Return [X, Y] of the center of cell containing provided text 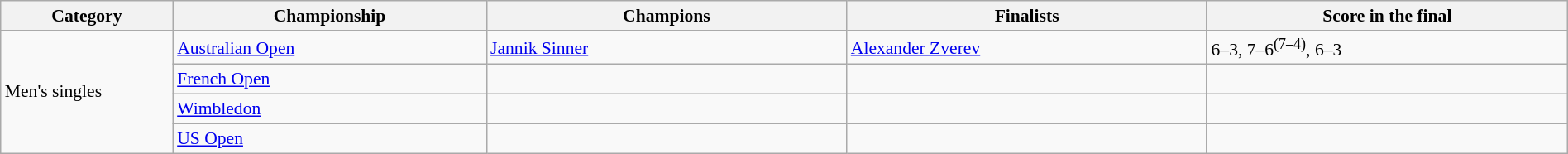
Finalists [1027, 16]
Championship [329, 16]
Wimbledon [329, 109]
Men's singles [87, 92]
Australian Open [329, 48]
French Open [329, 79]
Category [87, 16]
Score in the final [1387, 16]
Jannik Sinner [667, 48]
US Open [329, 138]
6–3, 7–6(7–4), 6–3 [1387, 48]
Champions [667, 16]
Alexander Zverev [1027, 48]
